Capture the cell that displays the provided text and extract its (X, Y) central coordinate. 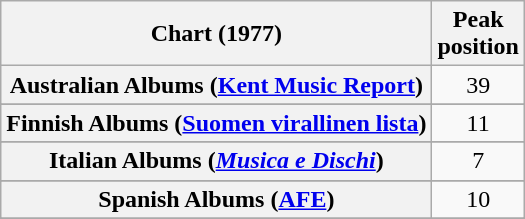
Australian Albums (Kent Music Report) (216, 85)
10 (478, 199)
11 (478, 123)
Finnish Albums (Suomen virallinen lista) (216, 123)
Chart (1977) (216, 34)
39 (478, 85)
Spanish Albums (AFE) (216, 199)
7 (478, 161)
Italian Albums (Musica e Dischi) (216, 161)
Peak position (478, 34)
